Extract the (x, y) coordinate from the center of the cell holding the provided text.  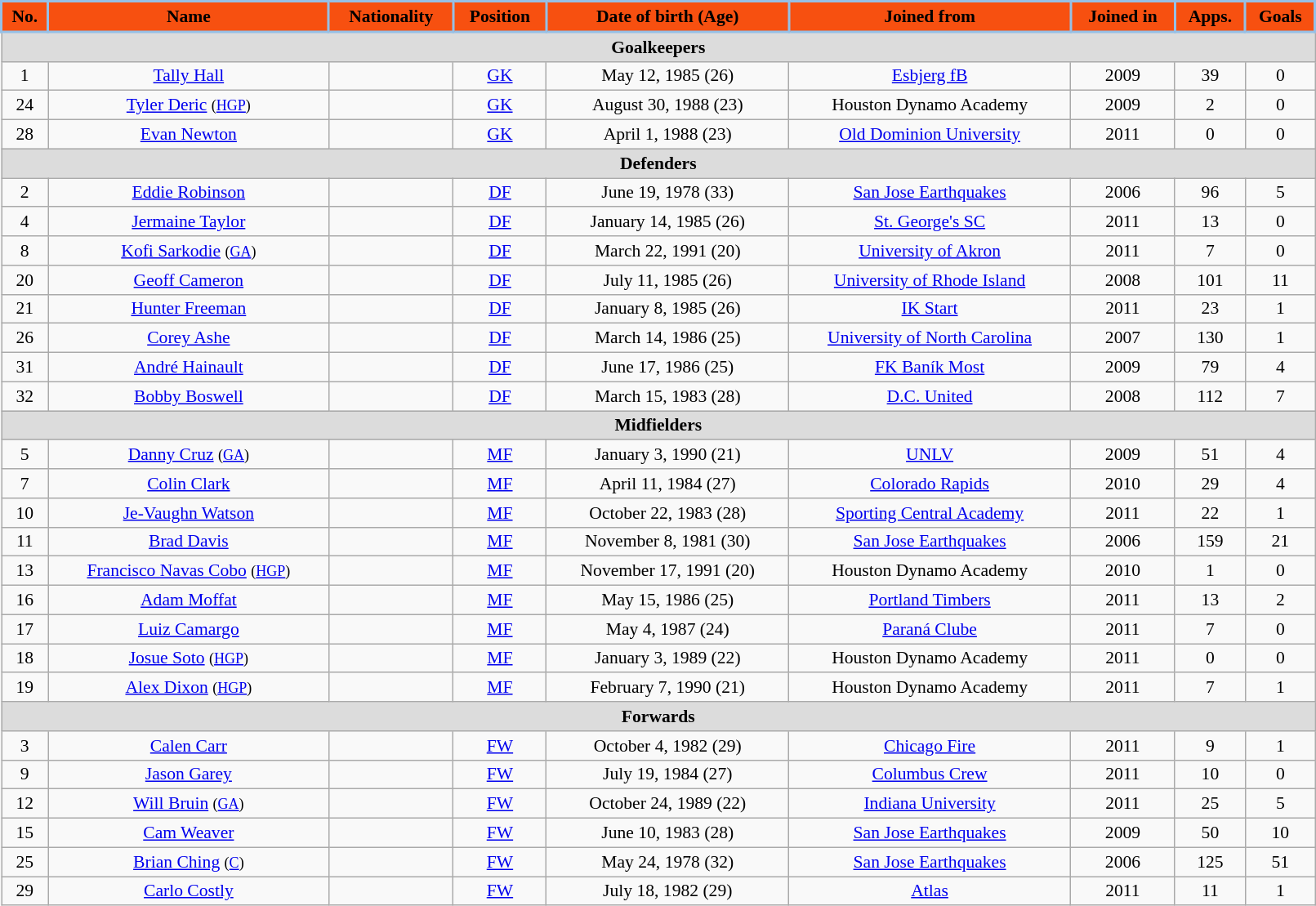
Calen Carr (189, 746)
50 (1210, 833)
University of Akron (930, 251)
Nationality (391, 16)
March 22, 1991 (20) (668, 251)
2007 (1123, 338)
Goalkeepers (658, 47)
Kofi Sarkodie (GA) (189, 251)
June 19, 1978 (33) (668, 193)
Jermaine Taylor (189, 222)
Defenders (658, 163)
Luiz Camargo (189, 629)
Hunter Freeman (189, 309)
Columbus Crew (930, 774)
May 4, 1987 (24) (668, 629)
July 11, 1985 (26) (668, 280)
101 (1210, 280)
UNLV (930, 455)
31 (25, 368)
University of North Carolina (930, 338)
November 17, 1991 (20) (668, 571)
Eddie Robinson (189, 193)
Geoff Cameron (189, 280)
July 18, 1982 (29) (668, 891)
Forwards (658, 716)
32 (25, 396)
112 (1210, 396)
28 (25, 135)
André Hainault (189, 368)
20 (25, 280)
18 (25, 658)
125 (1210, 862)
Adam Moffat (189, 600)
D.C. United (930, 396)
Joined in (1123, 16)
University of Rhode Island (930, 280)
Cam Weaver (189, 833)
24 (25, 105)
Josue Soto (HGP) (189, 658)
Name (189, 16)
July 19, 1984 (27) (668, 774)
Goals (1281, 16)
February 7, 1990 (21) (668, 688)
23 (1210, 309)
June 17, 1986 (25) (668, 368)
June 10, 1983 (28) (668, 833)
November 8, 1981 (30) (668, 542)
March 15, 1983 (28) (668, 396)
8 (25, 251)
May 15, 1986 (25) (668, 600)
January 14, 1985 (26) (668, 222)
March 14, 1986 (25) (668, 338)
Paraná Clube (930, 629)
96 (1210, 193)
January 3, 1989 (22) (668, 658)
No. (25, 16)
Apps. (1210, 16)
April 11, 1984 (27) (668, 484)
Atlas (930, 891)
17 (25, 629)
October 24, 1989 (22) (668, 804)
Date of birth (Age) (668, 16)
Danny Cruz (GA) (189, 455)
Alex Dixon (HGP) (189, 688)
FK Baník Most (930, 368)
39 (1210, 76)
26 (25, 338)
15 (25, 833)
May 12, 1985 (26) (668, 76)
January 3, 1990 (21) (668, 455)
Brian Ching (C) (189, 862)
Position (500, 16)
Joined from (930, 16)
Tyler Deric (HGP) (189, 105)
Bobby Boswell (189, 396)
January 8, 1985 (26) (668, 309)
St. George's SC (930, 222)
16 (25, 600)
Brad Davis (189, 542)
Corey Ashe (189, 338)
Indiana University (930, 804)
22 (1210, 513)
3 (25, 746)
Portland Timbers (930, 600)
159 (1210, 542)
October 4, 1982 (29) (668, 746)
Colin Clark (189, 484)
October 22, 1983 (28) (668, 513)
Evan Newton (189, 135)
79 (1210, 368)
April 1, 1988 (23) (668, 135)
Colorado Rapids (930, 484)
Carlo Costly (189, 891)
Old Dominion University (930, 135)
19 (25, 688)
Midfielders (658, 426)
Je-Vaughn Watson (189, 513)
Tally Hall (189, 76)
Jason Garey (189, 774)
May 24, 1978 (32) (668, 862)
130 (1210, 338)
Esbjerg fB (930, 76)
IK Start (930, 309)
Francisco Navas Cobo (HGP) (189, 571)
Will Bruin (GA) (189, 804)
August 30, 1988 (23) (668, 105)
12 (25, 804)
Sporting Central Academy (930, 513)
Chicago Fire (930, 746)
